Extract the (x, y) coordinate from the center of the cell holding the provided text.  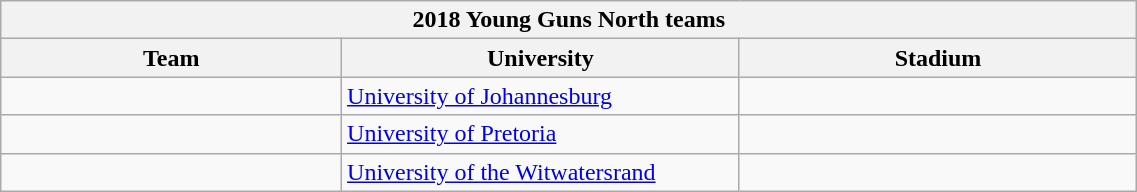
University of the Witwatersrand (541, 172)
University of Johannesburg (541, 96)
2018 Young Guns North teams (569, 20)
University of Pretoria (541, 134)
University (541, 58)
Stadium (938, 58)
Team (172, 58)
